Identify which cell holds the provided text, then report its [X, Y] central coordinate. 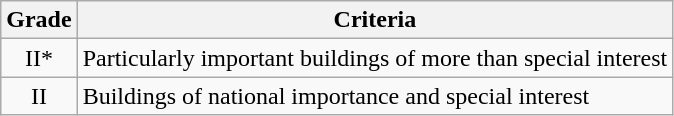
Buildings of national importance and special interest [375, 96]
II* [39, 58]
Criteria [375, 20]
II [39, 96]
Particularly important buildings of more than special interest [375, 58]
Grade [39, 20]
